Locate the cell with the specified text and output its [X, Y] center coordinate. 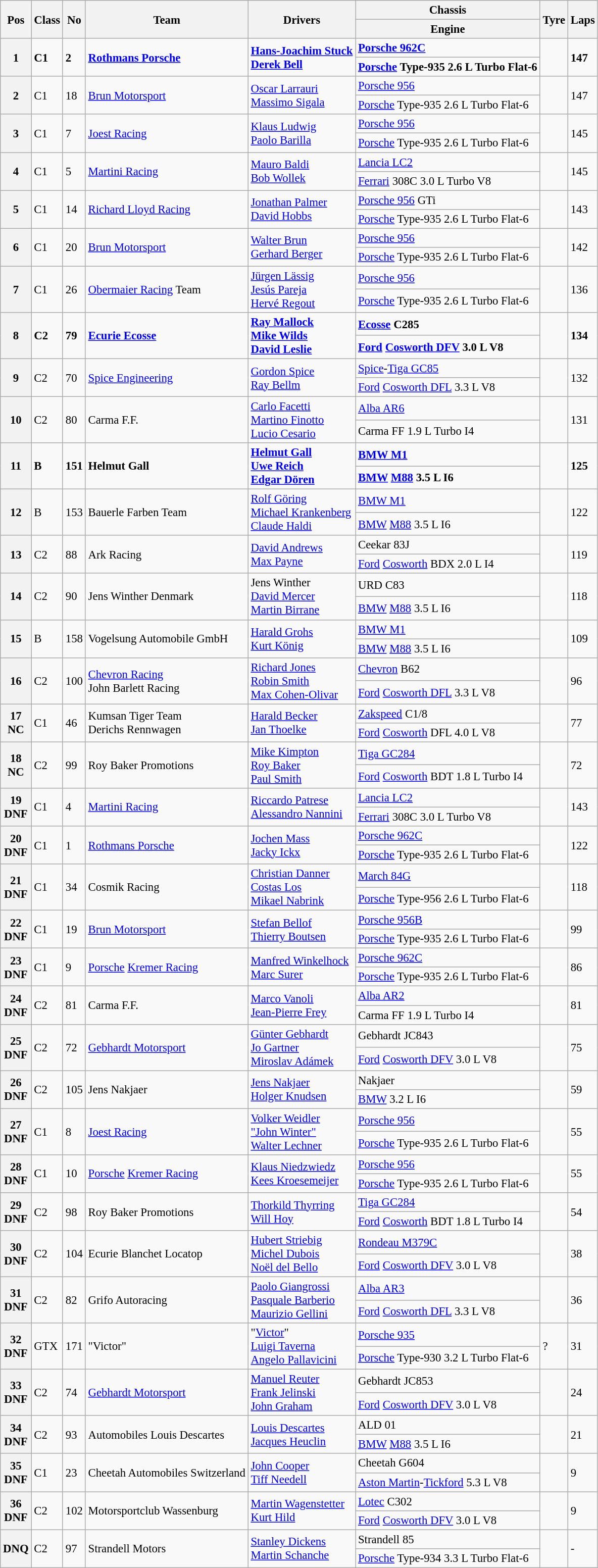
158 [74, 638]
Strandell Motors [167, 1548]
34 [74, 887]
Jens Winther David Mercer Martin Birrane [302, 597]
Lotec C302 [447, 1501]
29DNF [16, 1212]
79 [74, 336]
75 [583, 1047]
Louis Descartes Jacques Heuclin [302, 1434]
Cosmik Racing [167, 887]
Ark Racing [167, 554]
142 [583, 247]
74 [74, 1393]
David Andrews Max Payne [302, 554]
John Cooper Tiff Needell [302, 1473]
136 [583, 289]
151 [74, 466]
Gebhardt JC853 [447, 1381]
No [74, 19]
131 [583, 420]
11 [16, 466]
28DNF [16, 1174]
25DNF [16, 1047]
Porsche Type-930 3.2 L Turbo Flat-6 [447, 1358]
Marco Vanoli Jean-Pierre Frey [302, 1005]
Porsche 935 [447, 1335]
Zakspeed C1/8 [447, 714]
80 [74, 420]
Hans-Joachim Stuck Derek Bell [302, 58]
35DNF [16, 1473]
171 [74, 1346]
Ford Cosworth BDX 2.0 L I4 [447, 564]
31DNF [16, 1300]
21DNF [16, 887]
38 [583, 1254]
104 [74, 1254]
Porsche Type-956 2.6 L Turbo Flat-6 [447, 899]
119 [583, 554]
20DNF [16, 845]
86 [583, 968]
Spice-Tiga GC85 [447, 368]
Mauro Baldi Bob Wollek [302, 172]
Drivers [302, 19]
Nakjaer [447, 1080]
"Victor" Luigi Taverna Angelo Pallavicini [302, 1346]
Laps [583, 19]
March 84G [447, 876]
ALD 01 [447, 1425]
24 [583, 1393]
Porsche Type-934 3.3 L Turbo Flat-6 [447, 1558]
Christian Danner Costas Los Mikael Nabrink [302, 887]
Rolf Göring Michael Krankenberg Claude Haldi [302, 513]
34DNF [16, 1434]
97 [74, 1548]
Riccardo Patrese Alessandro Nannini [302, 807]
30DNF [16, 1254]
Martin Wagenstetter Kurt Hild [302, 1511]
Ford Cosworth DFL 4.0 L V8 [447, 733]
Automobiles Louis Descartes [167, 1434]
Spice Engineering [167, 378]
Class [47, 19]
Harald Becker Jan Thoelke [302, 723]
33DNF [16, 1393]
Chevron Racing John Barlett Racing [167, 681]
Jochen Mass Jacky Ickx [302, 845]
Hubert Striebig Michel Dubois Noël del Bello [302, 1254]
Jonathan Palmer David Hobbs [302, 209]
Bauerle Farben Team [167, 513]
21 [583, 1434]
18 [74, 95]
? [554, 1346]
109 [583, 638]
46 [74, 723]
Obermaier Racing Team [167, 289]
19DNF [16, 807]
Ecosse C285 [447, 324]
22DNF [16, 929]
Paolo Giangrossi Pasquale Barberio Maurizio Gellini [302, 1300]
Pos [16, 19]
Gordon Spice Ray Bellm [302, 378]
Team [167, 19]
Alba AR6 [447, 409]
Helmut Gall [167, 466]
Gebhardt JC843 [447, 1036]
"Victor" [167, 1346]
- [583, 1548]
82 [74, 1300]
Oscar Larrauri Massimo Sigala [302, 95]
Ceekar 83J [447, 545]
Stanley Dickens Martin Schanche [302, 1548]
Porsche 956 GTi [447, 200]
12 [16, 513]
88 [74, 554]
DNQ [16, 1548]
Thorkild Thyrring Will Hoy [302, 1212]
Helmut Gall Uwe Reich Edgar Dören [302, 466]
Volker Weidler "John Winter" Walter Lechner [302, 1132]
Jens Nakjaer Holger Knudsen [302, 1090]
23 [74, 1473]
13 [16, 554]
Klaus Niedzwiedz Kees Kroesemeijer [302, 1174]
19 [74, 929]
Günter Gebhardt Jo Gartner Miroslav Adámek [302, 1047]
Richard Lloyd Racing [167, 209]
20 [74, 247]
Ecurie Ecosse [167, 336]
Klaus Ludwig Paolo Barilla [302, 133]
134 [583, 336]
23DNF [16, 968]
GTX [47, 1346]
Jürgen Lässig Jesús Pareja Hervé Regout [302, 289]
31 [583, 1346]
93 [74, 1434]
54 [583, 1212]
132 [583, 378]
77 [583, 723]
URD C83 [447, 585]
3 [16, 133]
Chassis [447, 10]
Grifo Autoracing [167, 1300]
Motorsportclub Wassenburg [167, 1511]
Alba AR3 [447, 1289]
32DNF [16, 1346]
Rondeau M379C [447, 1242]
Porsche 956B [447, 920]
Stefan Bellof Thierry Boutsen [302, 929]
Alba AR2 [447, 996]
Jens Winther Denmark [167, 597]
105 [74, 1090]
Engine [447, 29]
100 [74, 681]
Kumsan Tiger Team Derichs Rennwagen [167, 723]
6 [16, 247]
Cheetah G604 [447, 1463]
26 [74, 289]
16 [16, 681]
27DNF [16, 1132]
102 [74, 1511]
Strandell 85 [447, 1539]
Vogelsung Automobile GmbH [167, 638]
BMW 3.2 L I6 [447, 1099]
Harald Grohs Kurt König [302, 638]
96 [583, 681]
Chevron B62 [447, 669]
153 [74, 513]
36DNF [16, 1511]
Walter Brun Gerhard Berger [302, 247]
125 [583, 466]
Jens Nakjaer [167, 1090]
Manuel Reuter Frank Jelinski John Graham [302, 1393]
Mike Kimpton Roy Baker Paul Smith [302, 765]
26DNF [16, 1090]
Cheetah Automobiles Switzerland [167, 1473]
Richard Jones Robin Smith Max Cohen-Olivar [302, 681]
Manfred Winkelhock Marc Surer [302, 968]
59 [583, 1090]
Ecurie Blanchet Locatop [167, 1254]
24DNF [16, 1005]
18NC [16, 765]
Ray Mallock Mike Wilds David Leslie [302, 336]
36 [583, 1300]
90 [74, 597]
Tyre [554, 19]
15 [16, 638]
Carlo Facetti Martino Finotto Lucio Cesario [302, 420]
98 [74, 1212]
17NC [16, 723]
Aston Martin-Tickford 5.3 L V8 [447, 1482]
70 [74, 378]
